Identify which cell holds the provided text, then report its [X, Y] central coordinate. 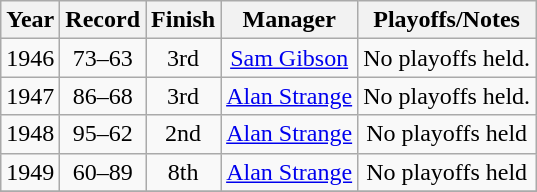
Record [103, 20]
1946 [30, 58]
60–89 [103, 172]
8th [184, 172]
86–68 [103, 96]
Playoffs/Notes [447, 20]
95–62 [103, 134]
1949 [30, 172]
73–63 [103, 58]
Sam Gibson [290, 58]
1947 [30, 96]
Year [30, 20]
1948 [30, 134]
Finish [184, 20]
Manager [290, 20]
2nd [184, 134]
